Extract the (X, Y) coordinate from the center of the cell holding the provided text.  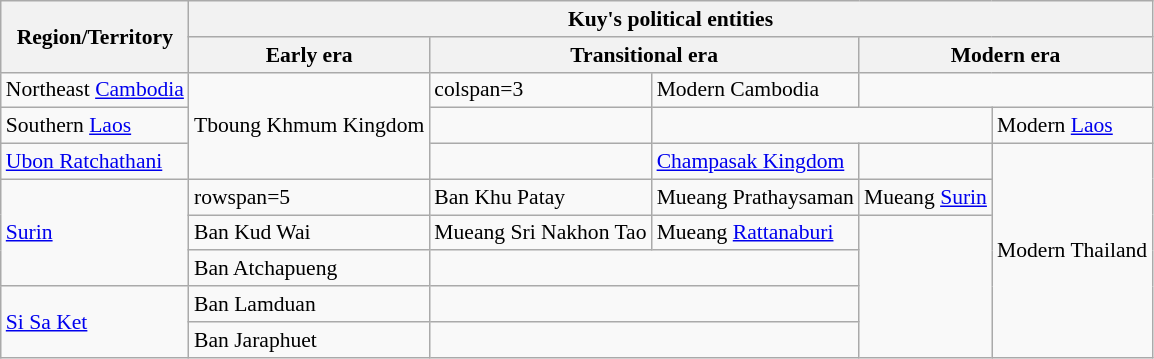
Ban Khu Patay (540, 197)
Ubon Ratchathani (95, 162)
Mueang Sri Nakhon Tao (540, 233)
Surin (95, 232)
Ban Kud Wai (309, 233)
Mueang Prathaysaman (756, 197)
Transitional era (644, 55)
Si Sa Ket (95, 322)
Early era (309, 55)
Kuy's political entities (670, 19)
Champasak Kingdom (756, 162)
Region/Territory (95, 36)
Ban Lamduan (309, 304)
Ban Jaraphuet (309, 340)
Ban Atchapueng (309, 269)
Mueang Rattanaburi (756, 233)
colspan=3 (540, 90)
Modern Laos (1072, 126)
Southern Laos (95, 126)
Tboung Khmum Kingdom (309, 126)
Modern Thailand (1072, 251)
Mueang Surin (926, 197)
rowspan=5 (309, 197)
Modern Cambodia (756, 90)
Northeast Cambodia (95, 90)
Modern era (1006, 55)
